Output the [x, y] coordinate of the center of the cell containing the given text.  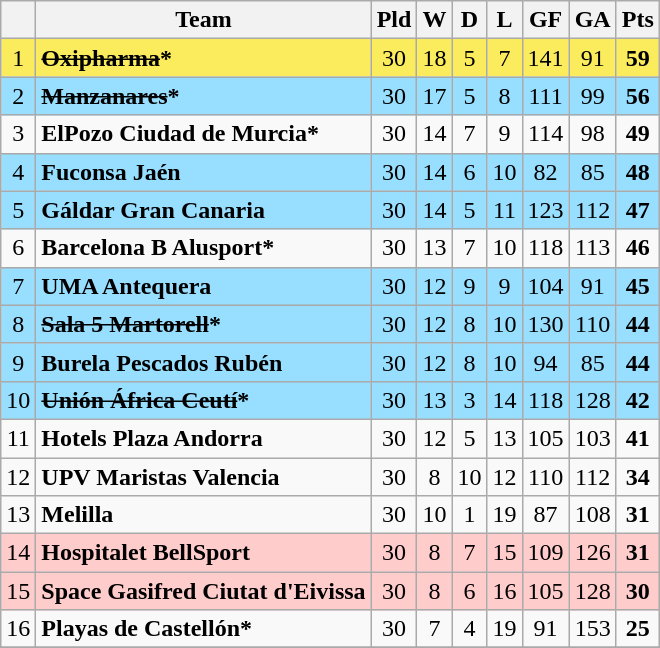
D [470, 20]
94 [546, 362]
126 [592, 553]
42 [638, 400]
Pts [638, 20]
Melilla [204, 515]
87 [546, 515]
45 [638, 286]
111 [546, 96]
109 [546, 553]
Oxipharma* [204, 58]
49 [638, 134]
Fuconsa Jaén [204, 172]
Unión África Ceutí* [204, 400]
34 [638, 477]
UPV Maristas Valencia [204, 477]
153 [592, 629]
Space Gasifred Ciutat d'Eivissa [204, 591]
Hotels Plaza Andorra [204, 438]
Burela Pescados Rubén [204, 362]
GF [546, 20]
56 [638, 96]
104 [546, 286]
GA [592, 20]
ElPozo Ciudad de Murcia* [204, 134]
114 [546, 134]
Team [204, 20]
108 [592, 515]
59 [638, 58]
18 [434, 58]
41 [638, 438]
Barcelona B Alusport* [204, 248]
130 [546, 324]
141 [546, 58]
Gáldar Gran Canaria [204, 210]
82 [546, 172]
47 [638, 210]
113 [592, 248]
Sala 5 Martorell* [204, 324]
103 [592, 438]
2 [18, 96]
25 [638, 629]
123 [546, 210]
17 [434, 96]
46 [638, 248]
98 [592, 134]
Manzanares* [204, 96]
Hospitalet BellSport [204, 553]
W [434, 20]
Playas de Castellón* [204, 629]
L [504, 20]
Pld [394, 20]
UMA Antequera [204, 286]
48 [638, 172]
99 [592, 96]
